Pinpoint the cell where the given text exists, returning its (x, y) midpoint coordinate. 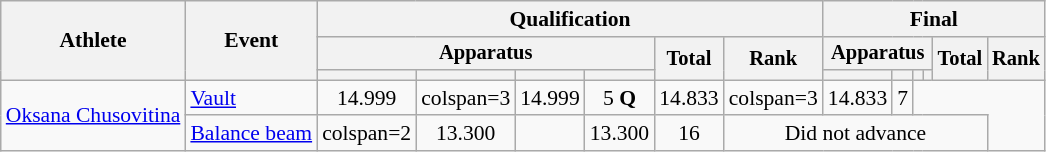
7 (902, 98)
Qualification (570, 19)
16 (688, 134)
Final (934, 19)
Event (251, 40)
5 Q (620, 98)
Vault (251, 98)
Balance beam (251, 134)
Athlete (94, 40)
colspan=2 (366, 134)
Oksana Chusovitina (94, 116)
Did not advance (856, 134)
